Find where the given text appears and provide that cell's center as [X, Y] coordinate. 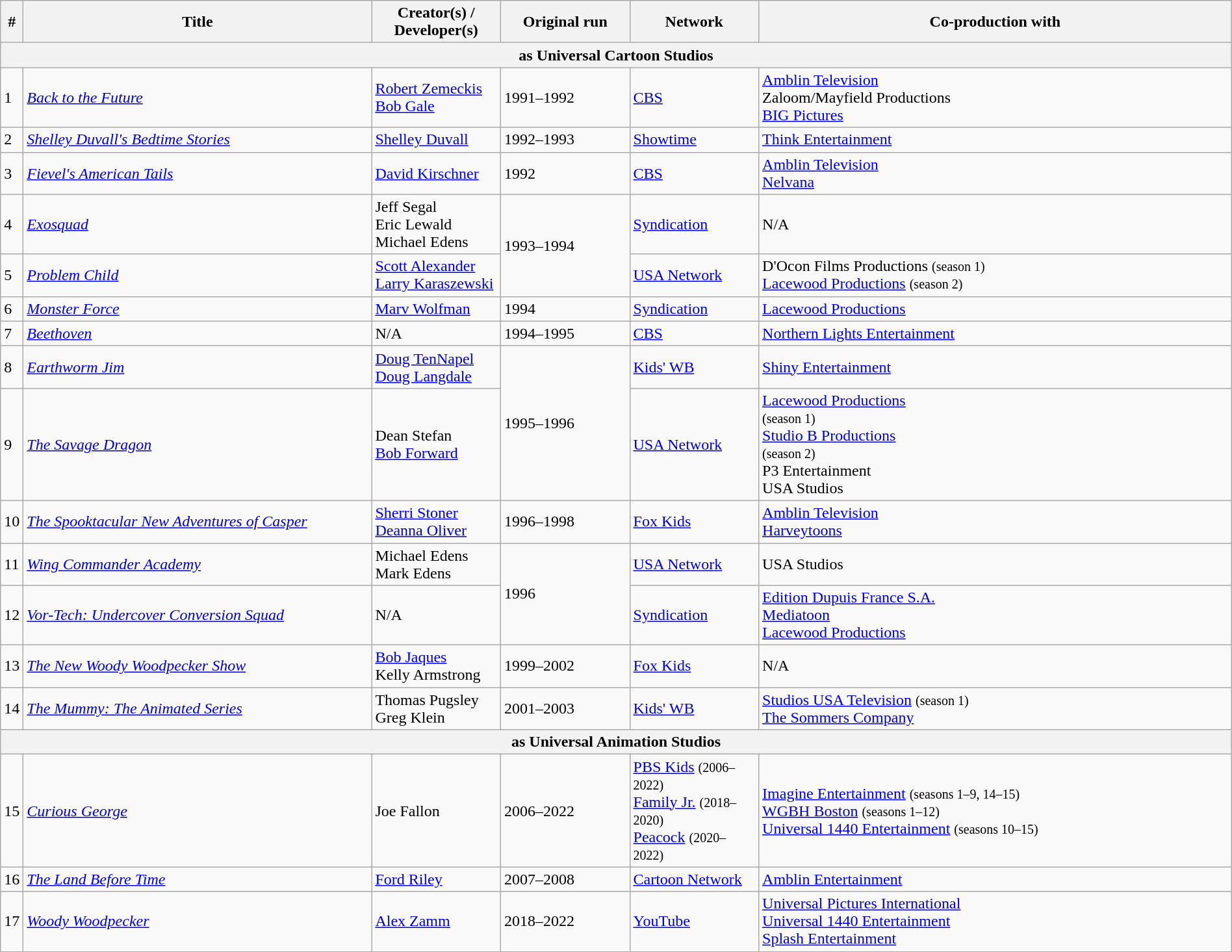
David Kirschner [437, 173]
Thomas PugsleyGreg Klein [437, 708]
Exosquad [198, 224]
Imagine Entertainment (seasons 1–9, 14–15)WGBH Boston (seasons 1–12)Universal 1440 Entertainment (seasons 10–15) [995, 811]
Jeff SegalEric LewaldMichael Edens [437, 224]
Cartoon Network [694, 879]
Joe Fallon [437, 811]
The Mummy: The Animated Series [198, 708]
Northern Lights Entertainment [995, 333]
1993–1994 [565, 246]
Marv Wolfman [437, 309]
Fievel's American Tails [198, 173]
USA Studios [995, 564]
2 [12, 140]
1999–2002 [565, 667]
5 [12, 276]
Co-production with [995, 22]
1 [12, 97]
2006–2022 [565, 811]
Title [198, 22]
Scott AlexanderLarry Karaszewski [437, 276]
Sherri StonerDeanna Oliver [437, 521]
4 [12, 224]
Universal Pictures InternationalUniversal 1440 EntertainmentSplash Entertainment [995, 921]
The Spooktacular New Adventures of Casper [198, 521]
Earthworm Jim [198, 367]
Studios USA Television (season 1)The Sommers Company [995, 708]
Michael EdensMark Edens [437, 564]
Edition Dupuis France S.A.MediatoonLacewood Productions [995, 615]
16 [12, 879]
Back to the Future [198, 97]
Problem Child [198, 276]
Shelley Duvall [437, 140]
1994–1995 [565, 333]
1992–1993 [565, 140]
Alex Zamm [437, 921]
Shelley Duvall's Bedtime Stories [198, 140]
Bob JaquesKelly Armstrong [437, 667]
Amblin TelevisionNelvana [995, 173]
1994 [565, 309]
11 [12, 564]
7 [12, 333]
# [12, 22]
2007–2008 [565, 879]
Lacewood Productions [995, 309]
2001–2003 [565, 708]
Monster Force [198, 309]
as Universal Animation Studios [616, 742]
1995–1996 [565, 423]
12 [12, 615]
Lacewood Productions(season 1)Studio B Productions(season 2)P3 EntertainmentUSA Studios [995, 444]
D'Ocon Films Productions (season 1)Lacewood Productions (season 2) [995, 276]
8 [12, 367]
Curious George [198, 811]
Showtime [694, 140]
Woody Woodpecker [198, 921]
Ford Riley [437, 879]
Shiny Entertainment [995, 367]
Dean StefanBob Forward [437, 444]
as Universal Cartoon Studios [616, 55]
Wing Commander Academy [198, 564]
3 [12, 173]
10 [12, 521]
Think Entertainment [995, 140]
Network [694, 22]
Amblin Entertainment [995, 879]
9 [12, 444]
15 [12, 811]
Beethoven [198, 333]
1996–1998 [565, 521]
1992 [565, 173]
Amblin TelevisionZaloom/Mayfield ProductionsBIG Pictures [995, 97]
Doug TenNapelDoug Langdale [437, 367]
Robert ZemeckisBob Gale [437, 97]
The Land Before Time [198, 879]
The Savage Dragon [198, 444]
Original run [565, 22]
13 [12, 667]
Vor-Tech: Undercover Conversion Squad [198, 615]
PBS Kids (2006–2022)Family Jr. (2018–2020)Peacock (2020–2022) [694, 811]
2018–2022 [565, 921]
6 [12, 309]
The New Woody Woodpecker Show [198, 667]
1996 [565, 594]
Amblin TelevisionHarveytoons [995, 521]
14 [12, 708]
1991–1992 [565, 97]
Creator(s) / Developer(s) [437, 22]
17 [12, 921]
YouTube [694, 921]
